Output the (x, y) coordinate of the center of the cell containing the given text.  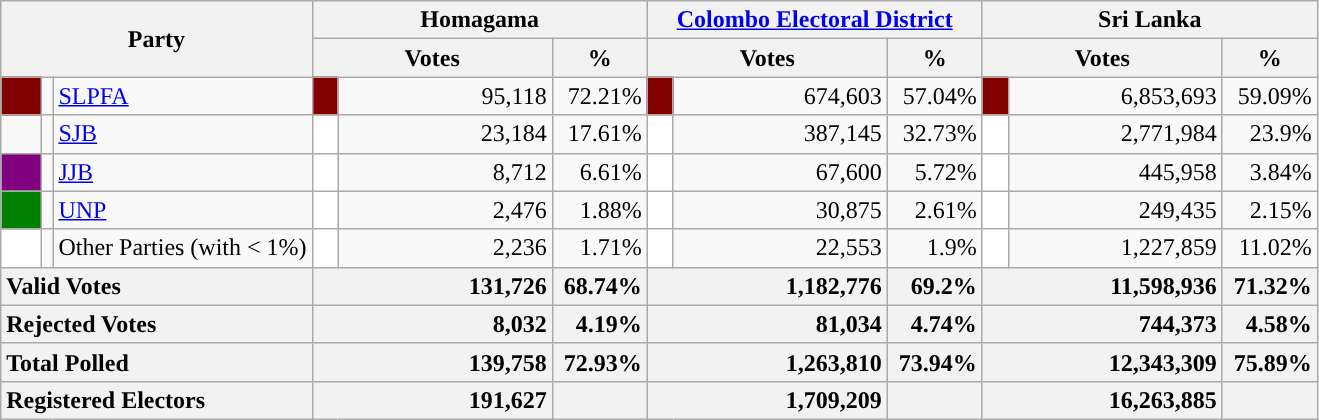
72.93% (600, 362)
4.19% (600, 324)
139,758 (432, 362)
1,263,810 (767, 362)
57.04% (934, 96)
67,600 (780, 172)
75.89% (1270, 362)
6.61% (600, 172)
744,373 (1102, 324)
Party (156, 39)
1.71% (600, 248)
22,553 (780, 248)
2,476 (445, 210)
Homagama (480, 20)
2.61% (934, 210)
71.32% (1270, 286)
17.61% (600, 134)
Sri Lanka (1150, 20)
674,603 (780, 96)
Valid Votes (156, 286)
UNP (182, 210)
5.72% (934, 172)
3.84% (1270, 172)
73.94% (934, 362)
SJB (182, 134)
2.15% (1270, 210)
59.09% (1270, 96)
30,875 (780, 210)
2,771,984 (1115, 134)
2,236 (445, 248)
Other Parties (with < 1%) (182, 248)
72.21% (600, 96)
23,184 (445, 134)
Total Polled (156, 362)
249,435 (1115, 210)
387,145 (780, 134)
1,709,209 (767, 400)
191,627 (432, 400)
32.73% (934, 134)
445,958 (1115, 172)
69.2% (934, 286)
8,032 (432, 324)
23.9% (1270, 134)
16,263,885 (1102, 400)
11.02% (1270, 248)
SLPFA (182, 96)
Rejected Votes (156, 324)
6,853,693 (1115, 96)
1,182,776 (767, 286)
68.74% (600, 286)
JJB (182, 172)
4.58% (1270, 324)
131,726 (432, 286)
95,118 (445, 96)
1.88% (600, 210)
Colombo Electoral District (814, 20)
81,034 (767, 324)
Registered Electors (156, 400)
12,343,309 (1102, 362)
11,598,936 (1102, 286)
4.74% (934, 324)
8,712 (445, 172)
1,227,859 (1115, 248)
1.9% (934, 248)
